Identify which cell holds the provided text, then report its [x, y] central coordinate. 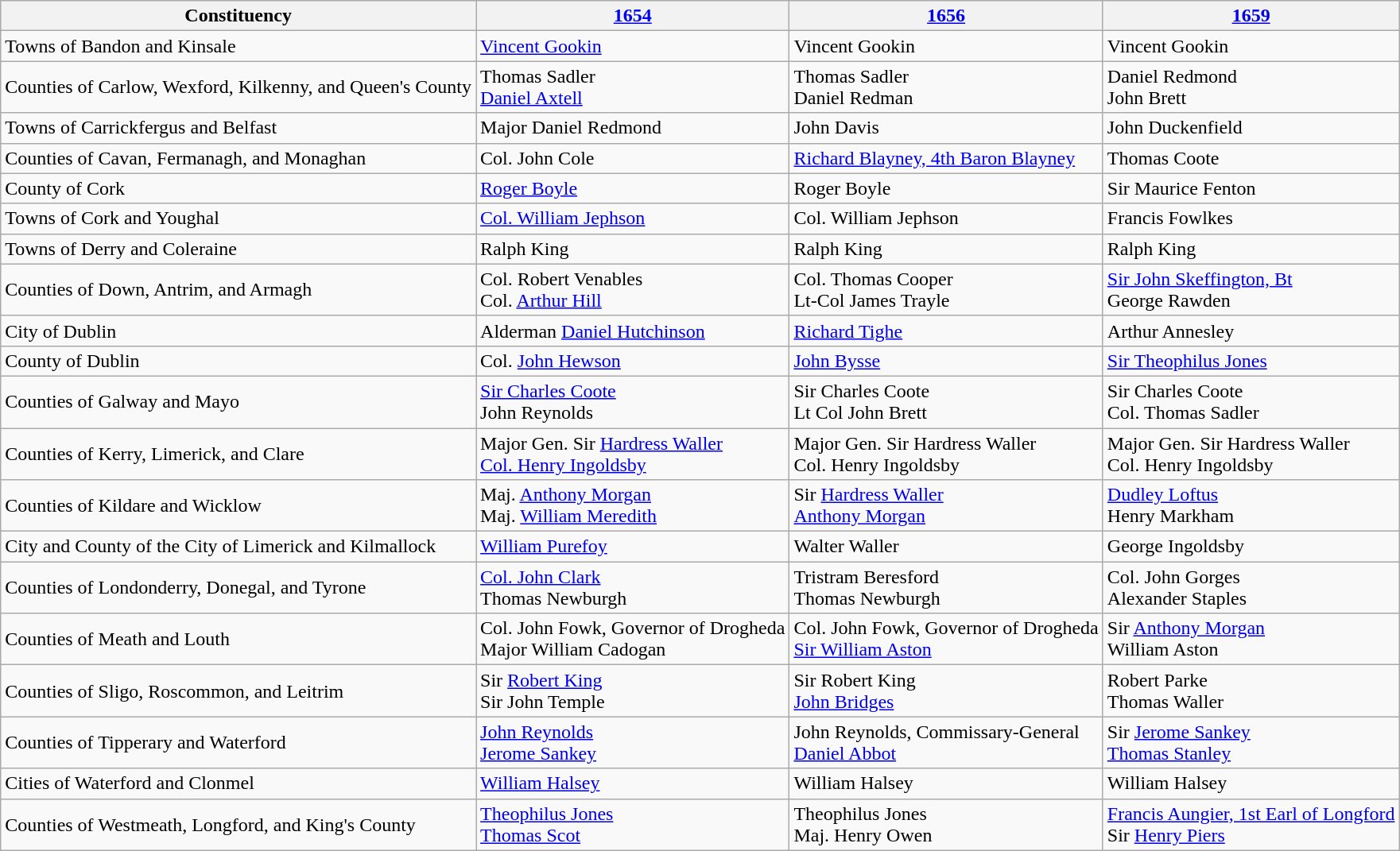
Theophilus JonesThomas Scot [633, 825]
Maj. Anthony Morgan Maj. William Meredith [633, 505]
Col. John GorgesAlexander Staples [1251, 588]
Sir Hardress WallerAnthony Morgan [946, 505]
Sir Theophilus Jones [1251, 361]
County of Cork [239, 188]
Sir Charles CooteJohn Reynolds [633, 402]
Francis Aungier, 1st Earl of LongfordSir Henry Piers [1251, 825]
John Bysse [946, 361]
Sir Anthony MorganWilliam Aston [1251, 639]
County of Dublin [239, 361]
1659 [1251, 16]
Dudley LoftusHenry Markham [1251, 505]
Sir Charles CooteCol. Thomas Sadler [1251, 402]
Counties of Sligo, Roscommon, and Leitrim [239, 691]
Towns of Cork and Youghal [239, 219]
Towns of Derry and Coleraine [239, 249]
Col. John Hewson [633, 361]
Tristram BeresfordThomas Newburgh [946, 588]
Col. Thomas CooperLt-Col James Trayle [946, 289]
John Reynolds, Commissary-GeneralDaniel Abbot [946, 742]
Constituency [239, 16]
Counties of Tipperary and Waterford [239, 742]
Counties of Carlow, Wexford, Kilkenny, and Queen's County [239, 87]
1654 [633, 16]
Counties of Kerry, Limerick, and Clare [239, 453]
Thomas SadlerDaniel Axtell [633, 87]
Towns of Bandon and Kinsale [239, 46]
William Purefoy [633, 547]
Thomas SadlerDaniel Redman [946, 87]
Richard Blayney, 4th Baron Blayney [946, 158]
Robert ParkeThomas Waller [1251, 691]
Counties of Galway and Mayo [239, 402]
Alderman Daniel Hutchinson [633, 331]
Col. Robert VenablesCol. Arthur Hill [633, 289]
Col. John Cole [633, 158]
Sir Jerome SankeyThomas Stanley [1251, 742]
Col. John ClarkThomas Newburgh [633, 588]
Thomas Coote [1251, 158]
Sir Maurice Fenton [1251, 188]
John Davis [946, 128]
Major Daniel Redmond [633, 128]
George Ingoldsby [1251, 547]
1656 [946, 16]
Col. John Fowk, Governor of DroghedaMajor William Cadogan [633, 639]
Counties of Meath and Louth [239, 639]
Richard Tighe [946, 331]
City of Dublin [239, 331]
Counties of Londonderry, Donegal, and Tyrone [239, 588]
John ReynoldsJerome Sankey [633, 742]
Sir Robert KingJohn Bridges [946, 691]
Col. John Fowk, Governor of Drogheda Sir William Aston [946, 639]
Arthur Annesley [1251, 331]
Counties of Kildare and Wicklow [239, 505]
Sir Charles CooteLt Col John Brett [946, 402]
Counties of Down, Antrim, and Armagh [239, 289]
Counties of Cavan, Fermanagh, and Monaghan [239, 158]
Counties of Westmeath, Longford, and King's County [239, 825]
Towns of Carrickfergus and Belfast [239, 128]
Sir Robert KingSir John Temple [633, 691]
Theophilus JonesMaj. Henry Owen [946, 825]
John Duckenfield [1251, 128]
Cities of Waterford and Clonmel [239, 783]
Francis Fowlkes [1251, 219]
Walter Waller [946, 547]
Sir John Skeffington, BtGeorge Rawden [1251, 289]
City and County of the City of Limerick and Kilmallock [239, 547]
Daniel RedmondJohn Brett [1251, 87]
